From the cell containing the given text, extract its center point as (x, y) coordinate. 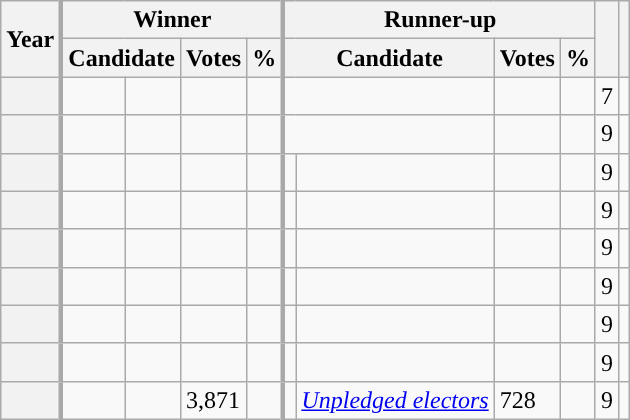
3,871 (214, 400)
Unpledged electors (395, 400)
Year (32, 39)
728 (527, 400)
Runner-up (439, 20)
7 (606, 96)
Winner (172, 20)
